Provide the [X, Y] coordinate of the cell's center where the given text is located.  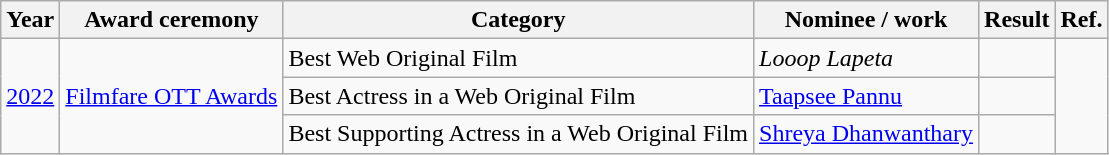
Best Web Original Film [518, 58]
Category [518, 20]
Best Supporting Actress in a Web Original Film [518, 134]
Ref. [1082, 20]
Looop Lapeta [866, 58]
Best Actress in a Web Original Film [518, 96]
Filmfare OTT Awards [172, 96]
Year [30, 20]
Nominee / work [866, 20]
Award ceremony [172, 20]
Taapsee Pannu [866, 96]
Shreya Dhanwanthary [866, 134]
2022 [30, 96]
Result [1017, 20]
